Detect which cell encompasses the target text, then output its [X, Y] center coordinate. 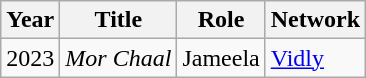
Mor Chaal [118, 58]
Network [315, 20]
Vidly [315, 58]
2023 [30, 58]
Jameela [221, 58]
Year [30, 20]
Title [118, 20]
Role [221, 20]
